Locate the cell with the specified text and output its (x, y) center coordinate. 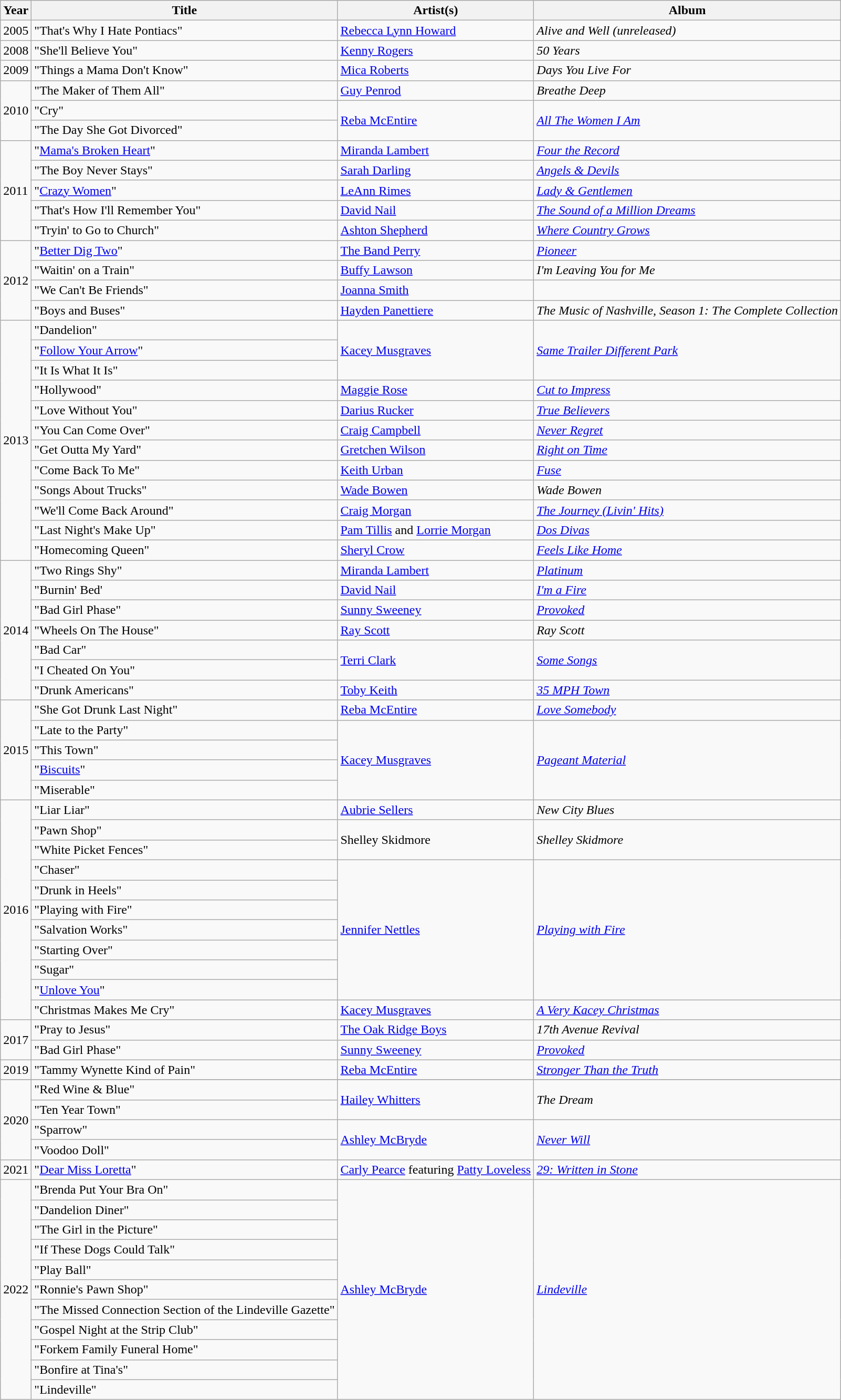
"Brenda Put Your Bra On" (185, 1189)
The Dream (688, 1100)
2009 (16, 70)
"Dear Miss Loretta" (185, 1169)
2012 (16, 280)
"Hollywood" (185, 390)
Pam Tillis and Lorrie Morgan (436, 530)
Kenny Rogers (436, 50)
True Believers (688, 410)
"Burnin' Bed' (185, 590)
"Starting Over" (185, 950)
Hailey Whitters (436, 1100)
Rebecca Lynn Howard (436, 30)
All The Women I Am (688, 120)
"Lindeville" (185, 1389)
"Chaser" (185, 870)
A Very Kacey Christmas (688, 1010)
I'm a Fire (688, 590)
"Sparrow" (185, 1130)
"She'll Believe You" (185, 50)
2010 (16, 110)
"Bonfire at Tina's" (185, 1370)
2016 (16, 910)
Darius Rucker (436, 410)
"Salvation Works" (185, 930)
"Dandelion" (185, 330)
Title (185, 11)
LeAnn Rimes (436, 190)
2013 (16, 440)
"The Missed Connection Section of the Lindeville Gazette" (185, 1310)
The Journey (Livin' Hits) (688, 510)
"Get Outta My Yard" (185, 450)
Some Songs (688, 660)
Feels Like Home (688, 550)
2022 (16, 1290)
"Crazy Women" (185, 190)
Angels & Devils (688, 170)
Platinum (688, 570)
29: Written in Stone (688, 1169)
Jennifer Nettles (436, 929)
Alive and Well (unreleased) (688, 30)
Pioneer (688, 250)
"I Cheated On You" (185, 670)
"Late to the Party" (185, 730)
2015 (16, 750)
Buffy Lawson (436, 270)
Never Will (688, 1140)
"Tryin' to Go to Church" (185, 230)
Lindeville (688, 1290)
"Ronnie's Pawn Shop" (185, 1290)
2020 (16, 1120)
Craig Morgan (436, 510)
"Come Back To Me" (185, 470)
"Drunk in Heels" (185, 890)
Stronger Than the Truth (688, 1070)
"It Is What It Is" (185, 370)
The Oak Ridge Boys (436, 1030)
"The Boy Never Stays" (185, 170)
Right on Time (688, 450)
"If These Dogs Could Talk" (185, 1250)
The Music of Nashville, Season 1: The Complete Collection (688, 310)
"Drunk Americans" (185, 690)
Love Somebody (688, 710)
Breathe Deep (688, 90)
"Better Dig Two" (185, 250)
"Pawn Shop" (185, 830)
"Waitin' on a Train" (185, 270)
"This Town" (185, 750)
Lady & Gentlemen (688, 190)
Days You Live For (688, 70)
Album (688, 11)
"Voodoo Doll" (185, 1150)
"Red Wine & Blue" (185, 1090)
Cut to Impress (688, 390)
"Dandelion Diner" (185, 1209)
Craig Campbell (436, 430)
2014 (16, 630)
Sarah Darling (436, 170)
"Christmas Makes Me Cry" (185, 1010)
"We'll Come Back Around" (185, 510)
Dos Divas (688, 530)
"That's Why I Hate Pontiacs" (185, 30)
"Boys and Buses" (185, 310)
"You Can Come Over" (185, 430)
"Unlove You" (185, 990)
"The Maker of Them All" (185, 90)
Sheryl Crow (436, 550)
35 MPH Town (688, 690)
"Songs About Trucks" (185, 490)
Ashton Shepherd (436, 230)
2011 (16, 190)
"Miserable" (185, 790)
"Play Ball" (185, 1270)
"Cry" (185, 110)
"Bad Car" (185, 650)
Gretchen Wilson (436, 450)
Fuse (688, 470)
2017 (16, 1040)
"Playing with Fire" (185, 910)
Hayden Panettiere (436, 310)
2021 (16, 1169)
New City Blues (688, 810)
"Ten Year Town" (185, 1110)
17th Avenue Revival (688, 1030)
Toby Keith (436, 690)
"Forkem Family Funeral Home" (185, 1350)
"Pray to Jesus" (185, 1030)
50 Years (688, 50)
"That's How I'll Remember You" (185, 210)
Guy Penrod (436, 90)
The Band Perry (436, 250)
"White Picket Fences" (185, 850)
"Homecoming Queen" (185, 550)
Aubrie Sellers (436, 810)
Mica Roberts (436, 70)
"Wheels On The House" (185, 630)
"Love Without You" (185, 410)
"Last Night's Make Up" (185, 530)
Artist(s) (436, 11)
"The Girl in the Picture" (185, 1230)
2019 (16, 1070)
"Liar Liar" (185, 810)
Playing with Fire (688, 929)
Year (16, 11)
Where Country Grows (688, 230)
Terri Clark (436, 660)
2005 (16, 30)
"Things a Mama Don't Know" (185, 70)
Same Trailer Different Park (688, 350)
The Sound of a Million Dreams (688, 210)
"Gospel Night at the Strip Club" (185, 1330)
"Tammy Wynette Kind of Pain" (185, 1070)
I'm Leaving You for Me (688, 270)
2008 (16, 50)
"Biscuits" (185, 770)
"Two Rings Shy" (185, 570)
Never Regret (688, 430)
Maggie Rose (436, 390)
Keith Urban (436, 470)
"We Can't Be Friends" (185, 290)
Carly Pearce featuring Patty Loveless (436, 1169)
Pageant Material (688, 760)
Joanna Smith (436, 290)
"Follow Your Arrow" (185, 350)
"Mama's Broken Heart" (185, 150)
"She Got Drunk Last Night" (185, 710)
"Sugar" (185, 970)
Four the Record (688, 150)
"The Day She Got Divorced" (185, 130)
